Output the (x, y) coordinate of the center of the cell containing the given text.  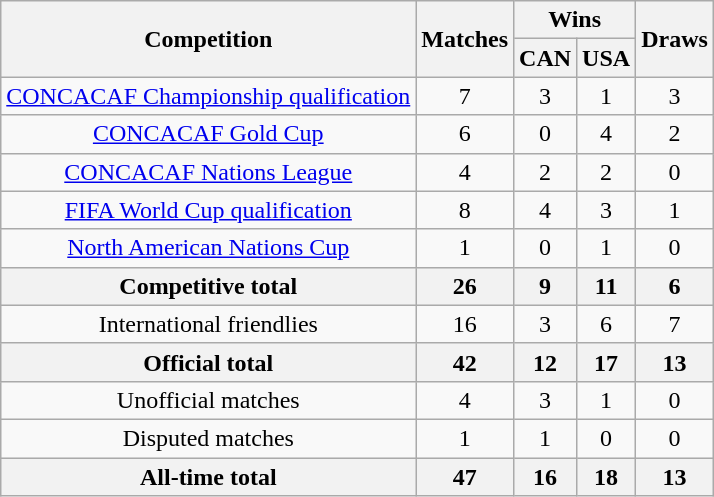
Draws (675, 39)
All-time total (208, 477)
47 (465, 477)
18 (606, 477)
8 (465, 210)
Unofficial matches (208, 400)
Wins (575, 20)
Disputed matches (208, 438)
11 (606, 286)
Competition (208, 39)
North American Nations Cup (208, 248)
Competitive total (208, 286)
17 (606, 362)
International friendlies (208, 324)
CONCACAF Championship qualification (208, 96)
Official total (208, 362)
Matches (465, 39)
CONCACAF Gold Cup (208, 134)
26 (465, 286)
42 (465, 362)
USA (606, 58)
12 (546, 362)
FIFA World Cup qualification (208, 210)
9 (546, 286)
CAN (546, 58)
CONCACAF Nations League (208, 172)
